From the cell containing the given text, extract its center point as (x, y) coordinate. 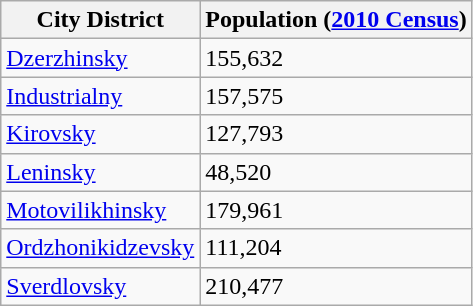
Ordzhonikidzevsky (100, 248)
127,793 (336, 134)
179,961 (336, 210)
Kirovsky (100, 134)
Industrialny (100, 96)
Leninsky (100, 172)
48,520 (336, 172)
Population (2010 Census) (336, 20)
City District (100, 20)
157,575 (336, 96)
111,204 (336, 248)
210,477 (336, 286)
Dzerzhinsky (100, 58)
Motovilikhinsky (100, 210)
Sverdlovsky (100, 286)
155,632 (336, 58)
